Detect which cell encompasses the target text, then output its (x, y) center coordinate. 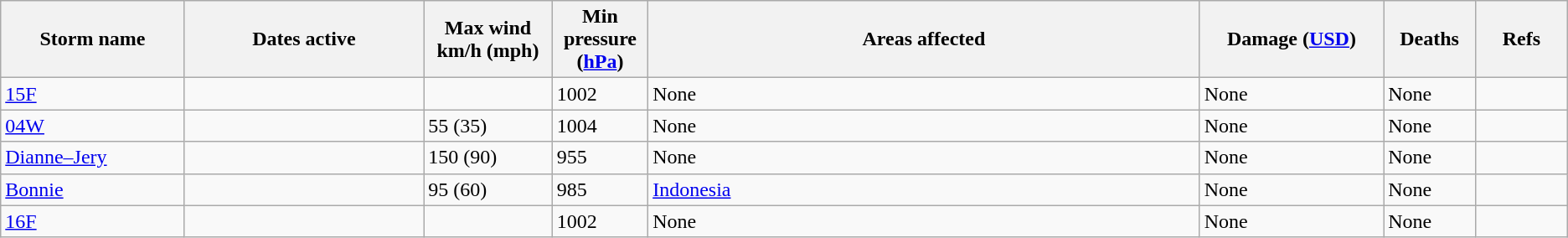
15F (92, 94)
Max wind km/h (mph) (488, 39)
150 (90) (488, 158)
Refs (1521, 39)
Dates active (303, 39)
55 (35) (488, 126)
Dianne–Jery (92, 158)
Min pressure (hPa) (600, 39)
Damage (USD) (1292, 39)
985 (600, 189)
Deaths (1430, 39)
955 (600, 158)
95 (60) (488, 189)
04W (92, 126)
Storm name (92, 39)
16F (92, 221)
Bonnie (92, 189)
1004 (600, 126)
Areas affected (925, 39)
Indonesia (925, 189)
